Find where the given text appears and provide that cell's center as [x, y] coordinate. 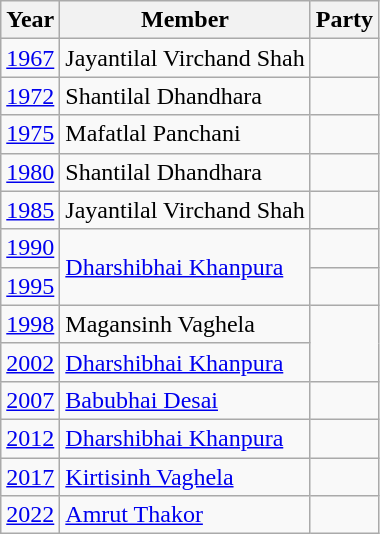
Year [30, 20]
Babubhai Desai [185, 400]
1985 [30, 210]
1998 [30, 324]
2017 [30, 477]
1972 [30, 96]
2007 [30, 400]
1995 [30, 286]
2022 [30, 515]
1980 [30, 172]
Kirtisinh Vaghela [185, 477]
Amrut Thakor [185, 515]
1975 [30, 134]
1967 [30, 58]
Magansinh Vaghela [185, 324]
1990 [30, 248]
2012 [30, 438]
Party [344, 20]
Mafatlal Panchani [185, 134]
Member [185, 20]
2002 [30, 362]
